Scan for the cell matching the given text and deliver its (X, Y) coordinate at center. 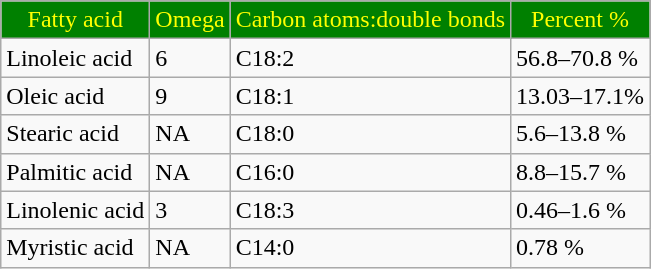
Oleic acid (76, 96)
Palmitic acid (76, 172)
C18:0 (370, 134)
Carbon atoms:double bonds (370, 20)
Percent % (580, 20)
Linolenic acid (76, 210)
C14:0 (370, 248)
Omega (190, 20)
6 (190, 58)
0.78 % (580, 248)
9 (190, 96)
C18:2 (370, 58)
5.6–13.8 % (580, 134)
Stearic acid (76, 134)
C16:0 (370, 172)
13.03–17.1% (580, 96)
3 (190, 210)
C18:1 (370, 96)
8.8–15.7 % (580, 172)
Myristic acid (76, 248)
56.8–70.8 % (580, 58)
Fatty acid (76, 20)
0.46–1.6 % (580, 210)
C18:3 (370, 210)
Linoleic acid (76, 58)
